Return the [x, y] coordinate for the center point of the cell that contains the specified text.  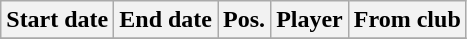
Pos. [244, 20]
Player [310, 20]
Start date [58, 20]
From club [407, 20]
End date [166, 20]
